Detect which cell encompasses the target text, then output its (X, Y) center coordinate. 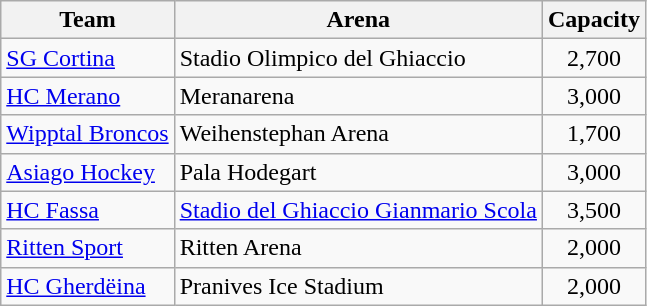
SG Cortina (88, 58)
Stadio del Ghiaccio Gianmario Scola (358, 210)
1,700 (594, 134)
Arena (358, 20)
Pranives Ice Stadium (358, 286)
HC Merano (88, 96)
HC Gherdëina (88, 286)
Pala Hodegart (358, 172)
Wipptal Broncos (88, 134)
2,700 (594, 58)
Meranarena (358, 96)
Weihenstephan Arena (358, 134)
Capacity (594, 20)
Ritten Arena (358, 248)
Ritten Sport (88, 248)
Stadio Olimpico del Ghiaccio (358, 58)
Team (88, 20)
HC Fassa (88, 210)
Asiago Hockey (88, 172)
3,500 (594, 210)
